Return the (X, Y) coordinate for the center point of the cell that contains the specified text.  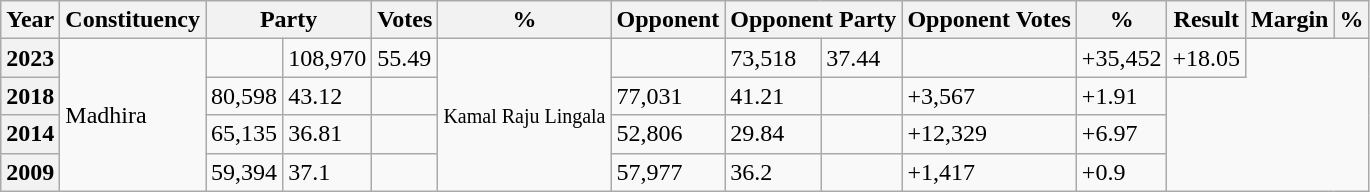
Year (30, 20)
65,135 (244, 134)
108,970 (328, 58)
+3,567 (989, 96)
+1.91 (1122, 96)
73,518 (773, 58)
2014 (30, 134)
77,031 (668, 96)
59,394 (244, 172)
Opponent Party (814, 20)
Opponent Votes (989, 20)
+12,329 (989, 134)
+35,452 (1122, 58)
Kamal Raju Lingala (524, 115)
36.81 (328, 134)
2023 (30, 58)
+6.97 (1122, 134)
80,598 (244, 96)
+18.05 (1206, 58)
52,806 (668, 134)
29.84 (773, 134)
+1,417 (989, 172)
Result (1206, 20)
57,977 (668, 172)
+0.9 (1122, 172)
2009 (30, 172)
41.21 (773, 96)
Party (289, 20)
Opponent (668, 20)
37.1 (328, 172)
Votes (405, 20)
2018 (30, 96)
36.2 (773, 172)
Madhira (133, 115)
37.44 (862, 58)
43.12 (328, 96)
55.49 (405, 58)
Constituency (133, 20)
Margin (1290, 20)
